Identify which cell holds the provided text, then report its (x, y) central coordinate. 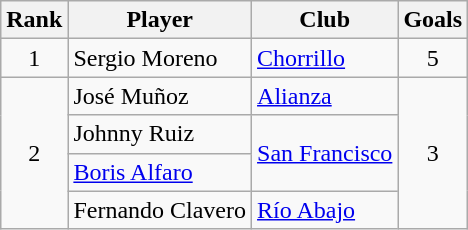
Rank (34, 20)
Player (160, 20)
3 (433, 153)
2 (34, 153)
Alianza (325, 96)
San Francisco (325, 153)
5 (433, 58)
1 (34, 58)
Club (325, 20)
Sergio Moreno (160, 58)
Goals (433, 20)
Río Abajo (325, 210)
Johnny Ruiz (160, 134)
Chorrillo (325, 58)
Boris Alfaro (160, 172)
Fernando Clavero (160, 210)
José Muñoz (160, 96)
